Scan for the cell matching the given text and deliver its [x, y] coordinate at center. 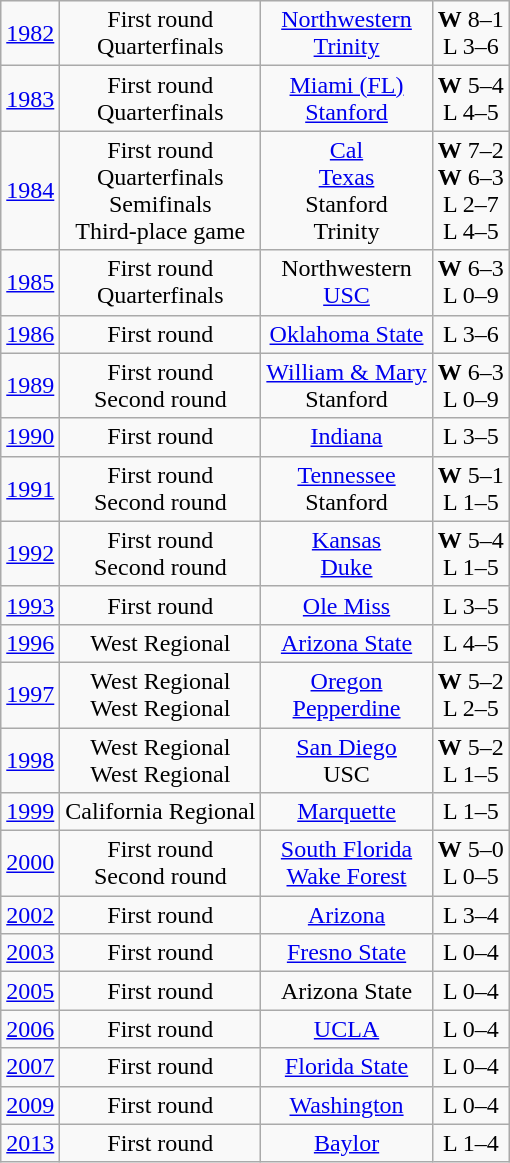
2007 [30, 1067]
NorthwesternUSC [346, 282]
L 3–6 [470, 334]
W 5–4L 4–5 [470, 98]
2000 [30, 864]
1999 [30, 812]
1990 [30, 437]
L 1–5 [470, 812]
KansasDuke [346, 554]
NorthwesternTrinity [346, 34]
Arizona [346, 915]
1983 [30, 98]
W 5–4L 1–5 [470, 554]
2013 [30, 1143]
1993 [30, 605]
W 7–2W 6–3L 2–7L 4–5 [470, 190]
Marquette [346, 812]
1998 [30, 760]
Fresno State [346, 953]
Baylor [346, 1143]
Florida State [346, 1067]
2003 [30, 953]
Indiana [346, 437]
W 5–2L 1–5 [470, 760]
California Regional [160, 812]
Washington [346, 1105]
UCLA [346, 1029]
OregonPepperdine [346, 694]
2009 [30, 1105]
Oklahoma State [346, 334]
W 5–0L 0–5 [470, 864]
San DiegoUSC [346, 760]
2002 [30, 915]
South FloridaWake Forest [346, 864]
1997 [30, 694]
L 3–4 [470, 915]
CalTexasStanfordTrinity [346, 190]
TennesseeStanford [346, 488]
William & MaryStanford [346, 386]
2006 [30, 1029]
1992 [30, 554]
L 4–5 [470, 643]
W 8–1L 3–6 [470, 34]
Miami (FL)Stanford [346, 98]
West Regional [160, 643]
W 5–2L 2–5 [470, 694]
First roundQuarterfinalsSemifinalsThird-place game [160, 190]
Ole Miss [346, 605]
L 1–4 [470, 1143]
1996 [30, 643]
1984 [30, 190]
1982 [30, 34]
1989 [30, 386]
1991 [30, 488]
1985 [30, 282]
1986 [30, 334]
2005 [30, 991]
W 5–1L 1–5 [470, 488]
